Identify which cell holds the provided text, then report its [X, Y] central coordinate. 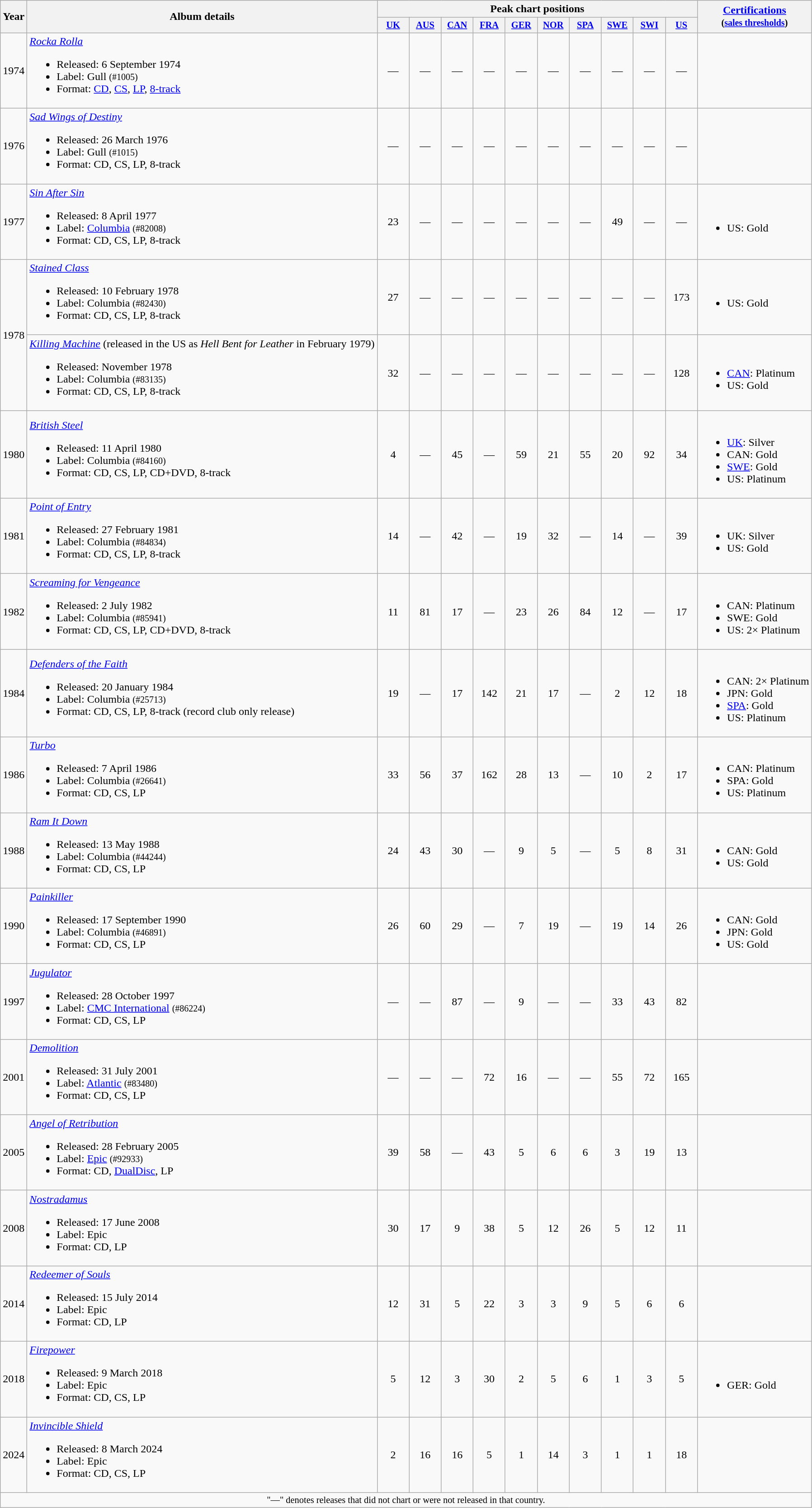
NostradamusReleased: 17 June 2008Label: EpicFormat: CD, LP [202, 1228]
Sin After SinReleased: 8 April 1977Label: Columbia (#82008)Format: CD, CS, LP, 8-track [202, 222]
SWI [649, 25]
29 [458, 926]
81 [425, 611]
37 [458, 775]
UK [393, 25]
45 [458, 454]
56 [425, 775]
82 [682, 1001]
CAN: GoldUS: Gold [755, 850]
Album details [202, 17]
2008 [14, 1228]
87 [458, 1001]
1982 [14, 611]
Peak chart positions [537, 9]
CAN: PlatinumSWE: GoldUS: 2× Platinum [755, 611]
162 [489, 775]
8 [649, 850]
1980 [14, 454]
UK: SilverUS: Gold [755, 536]
1976 [14, 147]
GER: Gold [755, 1379]
42 [458, 536]
92 [649, 454]
1997 [14, 1001]
2014 [14, 1303]
34 [682, 454]
FRA [489, 25]
10 [618, 775]
Ram It DownReleased: 13 May 1988Label: Columbia (#44244)Format: CD, CS, LP [202, 850]
7 [521, 926]
JugulatorReleased: 28 October 1997Label: CMC International (#86224)Format: CD, CS, LP [202, 1001]
Defenders of the FaithReleased: 20 January 1984Label: Columbia (#25713)Format: CD, CS, LP, 8-track (record club only release) [202, 693]
38 [489, 1228]
1988 [14, 850]
20 [618, 454]
GER [521, 25]
PainkillerReleased: 17 September 1990Label: Columbia (#46891)Format: CD, CS, LP [202, 926]
CAN: PlatinumUS: Gold [755, 373]
SPA [585, 25]
2005 [14, 1152]
NOR [553, 25]
84 [585, 611]
Year [14, 17]
1984 [14, 693]
1977 [14, 222]
Stained ClassReleased: 10 February 1978Label: Columbia (#82430)Format: CD, CS, LP, 8-track [202, 298]
TurboReleased: 7 April 1986Label: Columbia (#26641)Format: CD, CS, LP [202, 775]
1974 [14, 71]
DemolitionReleased: 31 July 2001Label: Atlantic (#83480)Format: CD, CS, LP [202, 1077]
Redeemer of SoulsReleased: 15 July 2014Label: EpicFormat: CD, LP [202, 1303]
UK: SilverCAN: GoldSWE: GoldUS: Platinum [755, 454]
Sad Wings of DestinyReleased: 26 March 1976Label: Gull (#1015)Format: CD, CS, LP, 8-track [202, 147]
Rocka RollaReleased: 6 September 1974Label: Gull (#1005)Format: CD, CS, LP, 8-track [202, 71]
Certifications(sales thresholds) [755, 17]
CAN: 2× PlatinumJPN: GoldSPA: GoldUS: Platinum [755, 693]
165 [682, 1077]
2001 [14, 1077]
1981 [14, 536]
58 [425, 1152]
CAN: GoldJPN: GoldUS: Gold [755, 926]
CAN [458, 25]
173 [682, 298]
Invincible ShieldReleased: 8 March 2024Label: EpicFormat: CD, CS, LP [202, 1455]
FirepowerReleased: 9 March 2018Label: EpicFormat: CD, CS, LP [202, 1379]
28 [521, 775]
2024 [14, 1455]
142 [489, 693]
1990 [14, 926]
1978 [14, 335]
US [682, 25]
4 [393, 454]
49 [618, 222]
60 [425, 926]
59 [521, 454]
27 [393, 298]
"—" denotes releases that did not chart or were not released in that country. [406, 1500]
1986 [14, 775]
Point of EntryReleased: 27 February 1981Label: Columbia (#84834)Format: CD, CS, LP, 8-track [202, 536]
128 [682, 373]
AUS [425, 25]
24 [393, 850]
British SteelReleased: 11 April 1980Label: Columbia (#84160)Format: CD, CS, LP, CD+DVD, 8-track [202, 454]
SWE [618, 25]
2018 [14, 1379]
Screaming for VengeanceReleased: 2 July 1982Label: Columbia (#85941)Format: CD, CS, LP, CD+DVD, 8-track [202, 611]
22 [489, 1303]
CAN: PlatinumSPA: GoldUS: Platinum [755, 775]
Angel of RetributionReleased: 28 February 2005Label: Epic (#92933)Format: CD, DualDisc, LP [202, 1152]
